For the text-containing cell, return its midpoint in (X, Y) coordinate format. 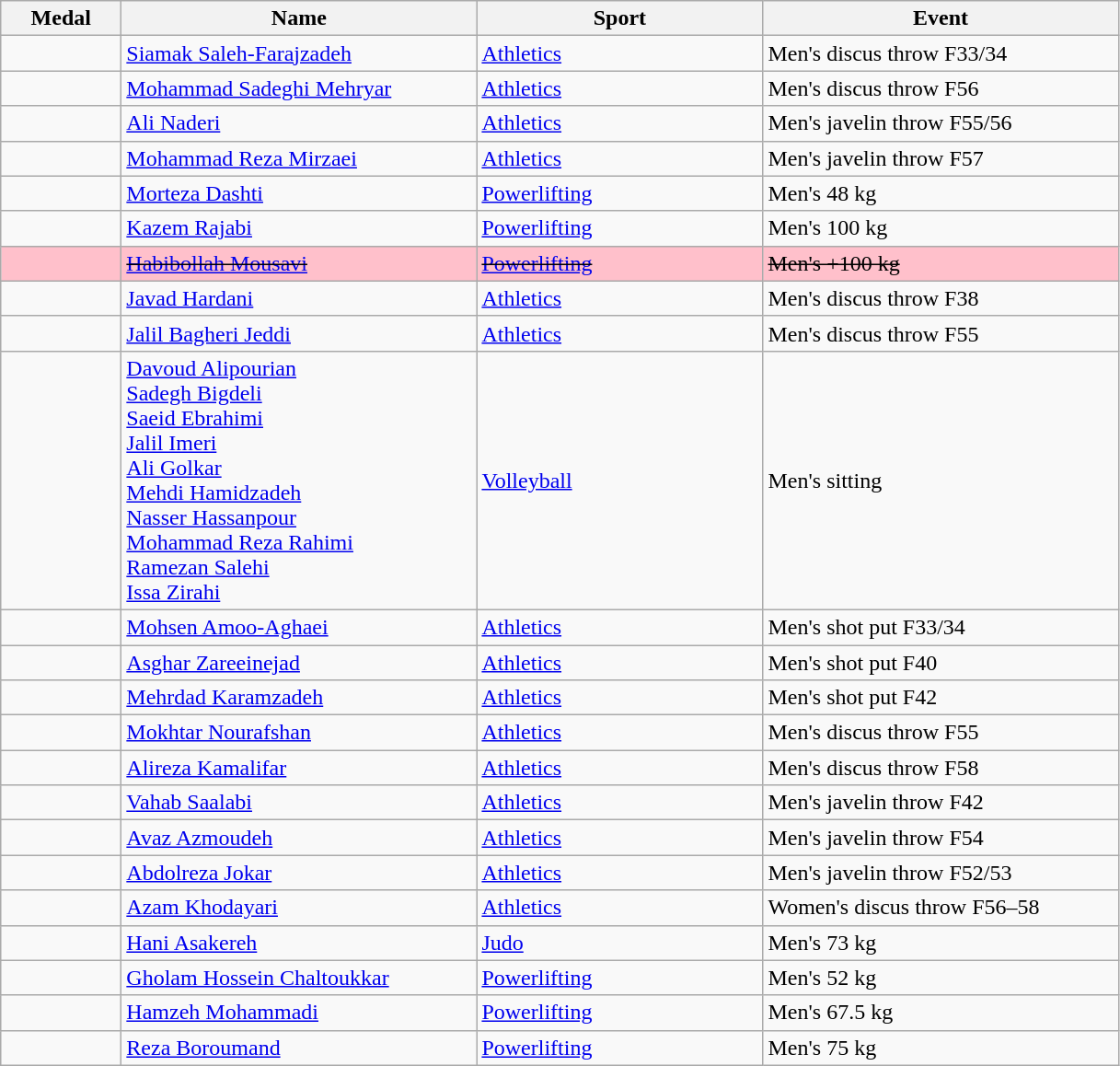
Hamzeh Mohammadi (299, 1013)
Volleyball (620, 481)
Men's 48 kg (941, 193)
Morteza Dashti (299, 193)
Azam Khodayari (299, 908)
Men's discus throw F58 (941, 768)
Mohsen Amoo-Aghaei (299, 627)
Women's discus throw F56–58 (941, 908)
Men's 75 kg (941, 1048)
Asghar Zareeinejad (299, 662)
Men's +100 kg (941, 263)
Event (941, 18)
Judo (620, 943)
Jalil Bagheri Jeddi (299, 333)
Davoud AlipourianSadegh BigdeliSaeid EbrahimiJalil ImeriAli GolkarMehdi HamidzadehNasser HassanpourMohammad Reza RahimiRamezan SalehiIssa Zirahi (299, 481)
Mehrdad Karamzadeh (299, 698)
Reza Boroumand (299, 1048)
Abdolreza Jokar (299, 873)
Men's 73 kg (941, 943)
Mohammad Sadeghi Mehryar (299, 88)
Gholam Hossein Chaltoukkar (299, 978)
Vahab Saalabi (299, 803)
Mohammad Reza Mirzaei (299, 158)
Kazem Rajabi (299, 228)
Name (299, 18)
Men's shot put F40 (941, 662)
Avaz Azmoudeh (299, 838)
Men's shot put F42 (941, 698)
Medal (61, 18)
Men's 52 kg (941, 978)
Ali Naderi (299, 123)
Men's javelin throw F55/56 (941, 123)
Men's javelin throw F54 (941, 838)
Siamak Saleh-Farajzadeh (299, 53)
Men's sitting (941, 481)
Men's javelin throw F52/53 (941, 873)
Men's javelin throw F57 (941, 158)
Alireza Kamalifar (299, 768)
Men's discus throw F56 (941, 88)
Sport (620, 18)
Men's 100 kg (941, 228)
Hani Asakereh (299, 943)
Mokhtar Nourafshan (299, 733)
Men's javelin throw F42 (941, 803)
Men's discus throw F38 (941, 298)
Javad Hardani (299, 298)
Men's 67.5 kg (941, 1013)
Men's discus throw F33/34 (941, 53)
Men's shot put F33/34 (941, 627)
Habibollah Mousavi (299, 263)
